Pinpoint the cell where the given text exists, returning its [X, Y] midpoint coordinate. 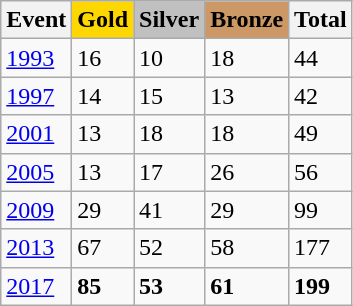
53 [170, 286]
85 [103, 286]
58 [247, 248]
16 [103, 58]
177 [321, 248]
2009 [36, 210]
44 [321, 58]
52 [170, 248]
Silver [170, 20]
41 [170, 210]
2013 [36, 248]
67 [103, 248]
56 [321, 172]
Gold [103, 20]
1993 [36, 58]
26 [247, 172]
17 [170, 172]
2005 [36, 172]
Total [321, 20]
10 [170, 58]
42 [321, 96]
2017 [36, 286]
61 [247, 286]
14 [103, 96]
1997 [36, 96]
99 [321, 210]
2001 [36, 134]
Event [36, 20]
15 [170, 96]
Bronze [247, 20]
49 [321, 134]
199 [321, 286]
